Identify which cell holds the provided text, then report its (X, Y) central coordinate. 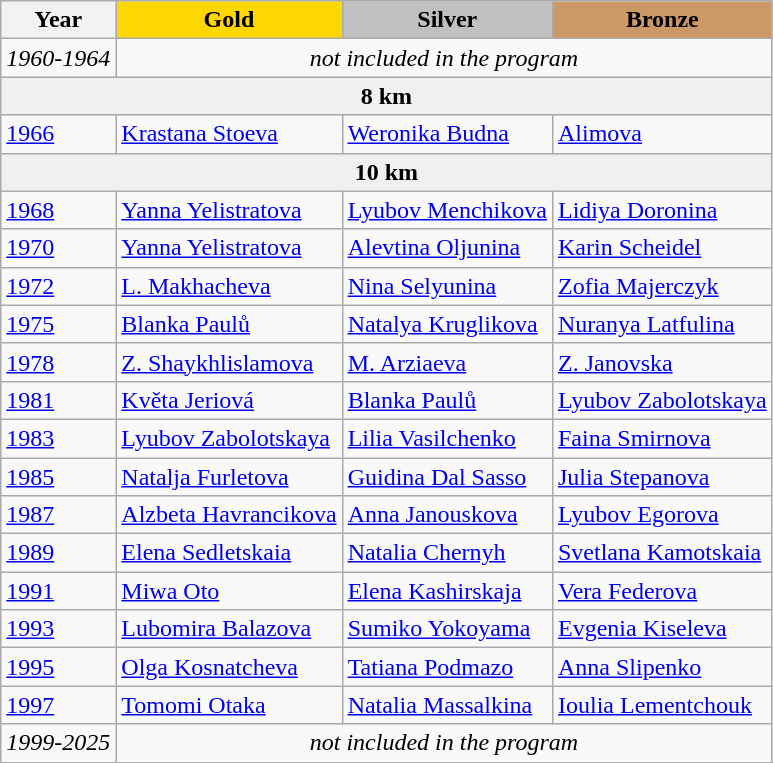
1960-1964 (58, 58)
8 km (386, 96)
Guidina Dal Sasso (447, 477)
Evgenia Kiseleva (662, 629)
Krastana Stoeva (229, 134)
Natalia Massalkina (447, 705)
Lyubov Egorova (662, 515)
1999-2025 (58, 743)
Natalia Chernyh (447, 553)
Sumiko Yokoyama (447, 629)
1985 (58, 477)
Nina Selyunina (447, 286)
1975 (58, 324)
Lilia Vasilchenko (447, 438)
1993 (58, 629)
Lidiya Doronina (662, 210)
Tomomi Otaka (229, 705)
Weronika Budna (447, 134)
Julia Stepanova (662, 477)
Alevtina Oljunina (447, 248)
M. Arziaeva (447, 362)
Z. Shaykhlislamova (229, 362)
Ioulia Lementchouk (662, 705)
Zofia Majerczyk (662, 286)
Lyubov Menchikova (447, 210)
Tatiana Podmazo (447, 667)
Karin Scheidel (662, 248)
Natalja Furletova (229, 477)
Elena Kashirskaja (447, 591)
Faina Smirnova (662, 438)
1997 (58, 705)
1968 (58, 210)
Alzbeta Havrancikova (229, 515)
Gold (229, 20)
Anna Janouskova (447, 515)
1966 (58, 134)
Svetlana Kamotskaia (662, 553)
10 km (386, 172)
Anna Slipenko (662, 667)
Silver (447, 20)
1987 (58, 515)
Lubomira Balazova (229, 629)
Alimova (662, 134)
Vera Federova (662, 591)
1978 (58, 362)
1989 (58, 553)
Nuranya Latfulina (662, 324)
Z. Janovska (662, 362)
1970 (58, 248)
1972 (58, 286)
1983 (58, 438)
Miwa Oto (229, 591)
Elena Sedletskaia (229, 553)
L. Makhacheva (229, 286)
Olga Kosnatcheva (229, 667)
Year (58, 20)
1995 (58, 667)
Bronze (662, 20)
Květa Jeriová (229, 400)
1991 (58, 591)
1981 (58, 400)
Natalya Kruglikova (447, 324)
